Provide the [x, y] coordinate of the cell's center where the given text is located.  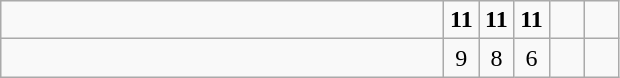
6 [532, 58]
9 [462, 58]
8 [496, 58]
